Search for the cell housing the specified text and yield its (x, y) center coordinate. 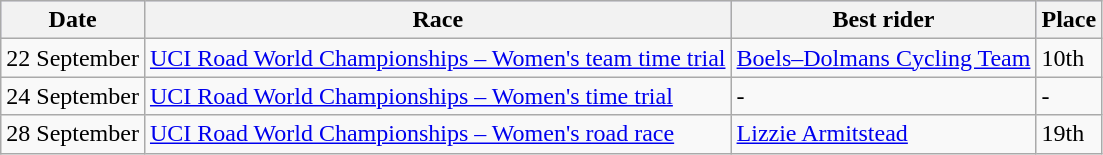
Boels–Dolmans Cycling Team (884, 58)
Race (438, 20)
Date (73, 20)
10th (1069, 58)
UCI Road World Championships – Women's road race (438, 134)
Place (1069, 20)
19th (1069, 134)
UCI Road World Championships – Women's time trial (438, 96)
UCI Road World Championships – Women's team time trial (438, 58)
24 September (73, 96)
28 September (73, 134)
22 September (73, 58)
Lizzie Armitstead (884, 134)
Best rider (884, 20)
